Locate the cell with the specified text and output its [X, Y] center coordinate. 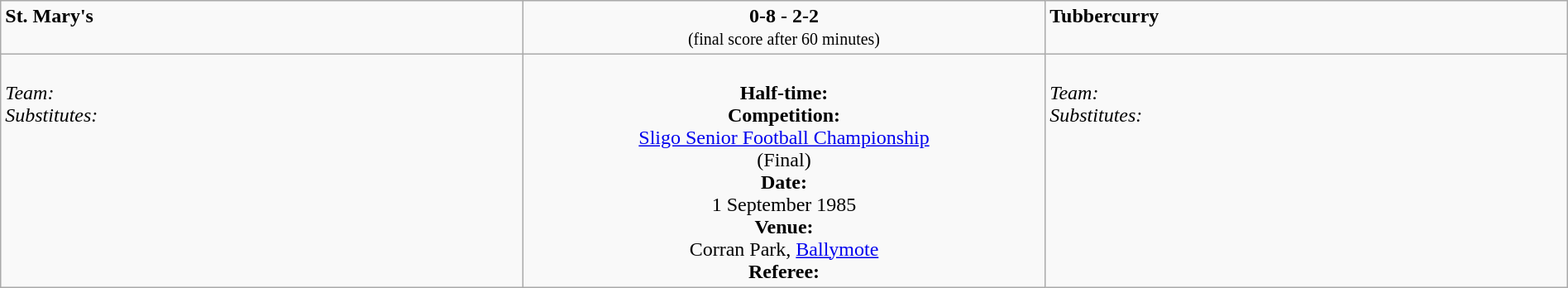
St. Mary's [262, 28]
0-8 - 2-2(final score after 60 minutes) [784, 28]
Half-time:Competition:Sligo Senior Football Championship(Final)Date:1 September 1985Venue:Corran Park, BallymoteReferee: [784, 170]
Tubbercurry [1307, 28]
